Output the [x, y] coordinate of the center of the cell containing the given text.  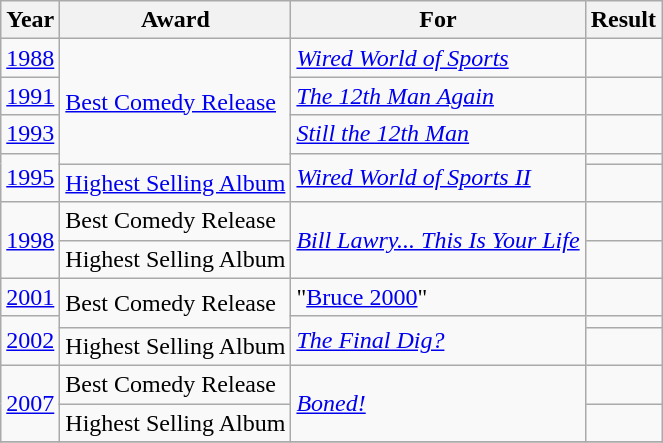
Award [176, 20]
2001 [30, 297]
2007 [30, 403]
Wired World of Sports II [438, 178]
The Final Dig? [438, 340]
1991 [30, 96]
The 12th Man Again [438, 96]
Result [623, 20]
Wired World of Sports [438, 58]
2002 [30, 340]
1988 [30, 58]
Year [30, 20]
Still the 12th Man [438, 134]
For [438, 20]
1998 [30, 240]
1995 [30, 178]
"Bruce 2000" [438, 297]
1993 [30, 134]
Bill Lawry... This Is Your Life [438, 240]
Boned! [438, 403]
